Identify which cell holds the provided text, then report its (x, y) central coordinate. 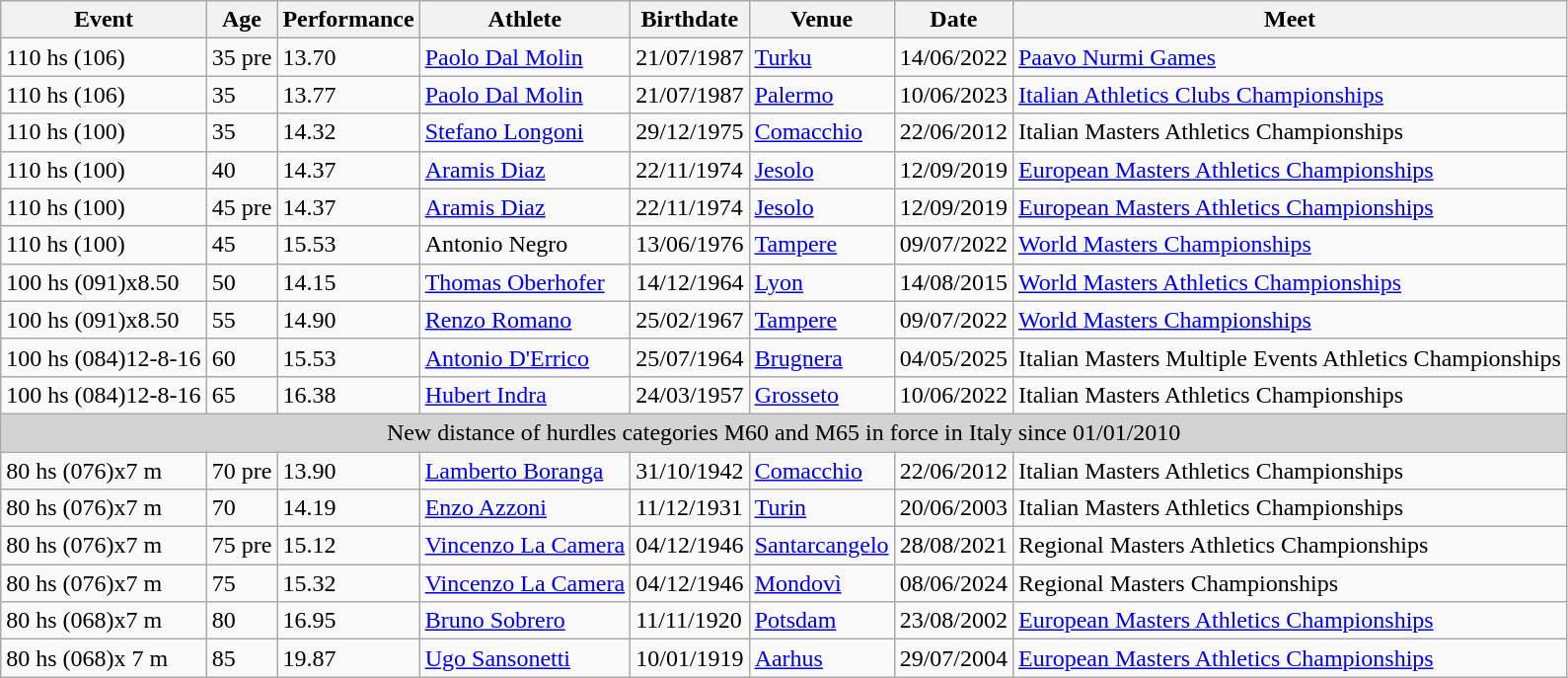
35 pre (242, 57)
Antonio Negro (525, 245)
Antonio D'Errico (525, 357)
11/11/1920 (690, 621)
28/08/2021 (953, 546)
85 (242, 658)
40 (242, 170)
45 (242, 245)
14.32 (348, 132)
80 (242, 621)
25/07/1964 (690, 357)
Grosseto (821, 395)
Turin (821, 508)
World Masters Athletics Championships (1289, 282)
Event (104, 20)
Birthdate (690, 20)
Regional Masters Athletics Championships (1289, 546)
Thomas Oberhofer (525, 282)
65 (242, 395)
Santarcangelo (821, 546)
13/06/1976 (690, 245)
Venue (821, 20)
Hubert Indra (525, 395)
19.87 (348, 658)
15.12 (348, 546)
Date (953, 20)
13.70 (348, 57)
New distance of hurdles categories M60 and M65 in force in Italy since 01/01/2010 (784, 432)
60 (242, 357)
70 (242, 508)
31/10/1942 (690, 471)
14/06/2022 (953, 57)
Regional Masters Championships (1289, 583)
13.90 (348, 471)
Aarhus (821, 658)
14/12/1964 (690, 282)
80 hs (068)x 7 m (104, 658)
Lyon (821, 282)
Mondovì (821, 583)
14/08/2015 (953, 282)
11/12/1931 (690, 508)
Potsdam (821, 621)
45 pre (242, 207)
Age (242, 20)
75 pre (242, 546)
14.90 (348, 320)
16.95 (348, 621)
Bruno Sobrero (525, 621)
23/08/2002 (953, 621)
Brugnera (821, 357)
24/03/1957 (690, 395)
10/01/1919 (690, 658)
50 (242, 282)
Lamberto Boranga (525, 471)
04/05/2025 (953, 357)
Italian Athletics Clubs Championships (1289, 95)
10/06/2022 (953, 395)
Athlete (525, 20)
Paavo Nurmi Games (1289, 57)
13.77 (348, 95)
14.15 (348, 282)
10/06/2023 (953, 95)
Renzo Romano (525, 320)
70 pre (242, 471)
29/07/2004 (953, 658)
80 hs (068)x7 m (104, 621)
Enzo Azzoni (525, 508)
Meet (1289, 20)
75 (242, 583)
14.19 (348, 508)
25/02/1967 (690, 320)
15.32 (348, 583)
Italian Masters Multiple Events Athletics Championships (1289, 357)
Palermo (821, 95)
Ugo Sansonetti (525, 658)
55 (242, 320)
Stefano Longoni (525, 132)
20/06/2003 (953, 508)
16.38 (348, 395)
Performance (348, 20)
Turku (821, 57)
08/06/2024 (953, 583)
29/12/1975 (690, 132)
